Provide the (X, Y) coordinate of the cell's center where the given text is located.  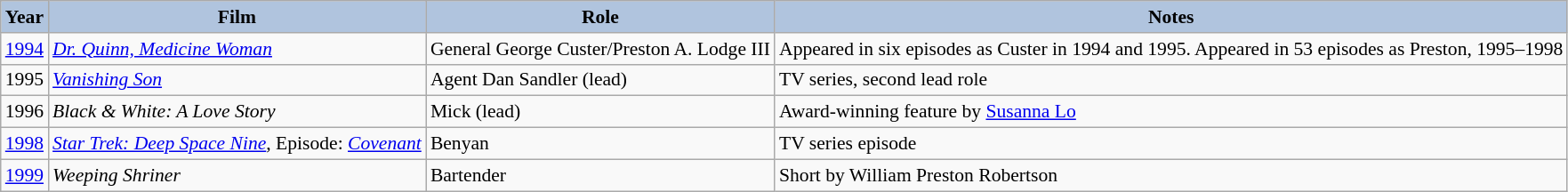
Year (25, 17)
Short by William Preston Robertson (1170, 175)
Appeared in six episodes as Custer in 1994 and 1995. Appeared in 53 episodes as Preston, 1995–1998 (1170, 49)
Vanishing Son (237, 80)
Award-winning feature by Susanna Lo (1170, 112)
Black & White: A Love Story (237, 112)
1999 (25, 175)
1996 (25, 112)
Notes (1170, 17)
TV series episode (1170, 144)
Benyan (600, 144)
1994 (25, 49)
Star Trek: Deep Space Nine, Episode: Covenant (237, 144)
TV series, second lead role (1170, 80)
General George Custer/Preston A. Lodge III (600, 49)
1998 (25, 144)
Bartender (600, 175)
Film (237, 17)
Mick (lead) (600, 112)
Dr. Quinn, Medicine Woman (237, 49)
Weeping Shriner (237, 175)
1995 (25, 80)
Agent Dan Sandler (lead) (600, 80)
Role (600, 17)
